Search for the cell housing the specified text and yield its [X, Y] center coordinate. 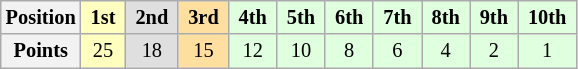
10th [547, 17]
15 [203, 51]
2 [494, 51]
25 [104, 51]
5th [301, 17]
4th [253, 17]
3rd [203, 17]
12 [253, 51]
4 [446, 51]
8th [446, 17]
7th [397, 17]
18 [152, 51]
9th [494, 17]
1 [547, 51]
6 [397, 51]
Points [41, 51]
2nd [152, 17]
10 [301, 51]
6th [349, 17]
1st [104, 17]
8 [349, 51]
Position [41, 17]
